Provide the [x, y] coordinate of the cell's center where the given text is located.  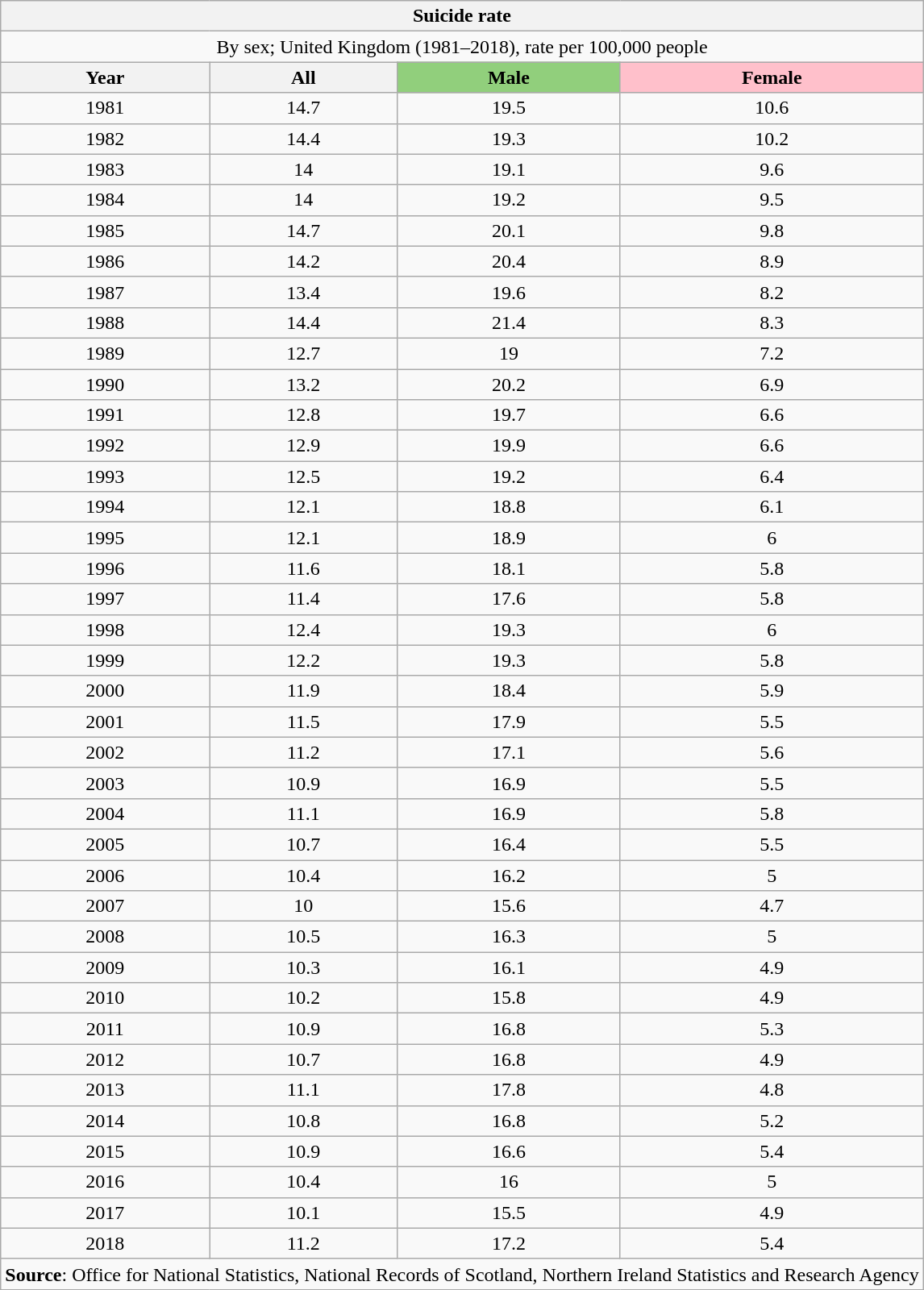
17.1 [510, 752]
16.6 [510, 1151]
2005 [105, 844]
1983 [105, 169]
2003 [105, 783]
5.2 [772, 1121]
16 [510, 1182]
12.9 [303, 446]
1998 [105, 630]
10.3 [303, 967]
Male [510, 77]
12.2 [303, 660]
2013 [105, 1090]
1997 [105, 599]
Source: Office for National Statistics, National Records of Scotland, Northern Ireland Statistics and Research Agency [463, 1274]
11.9 [303, 691]
6.1 [772, 507]
4.8 [772, 1090]
2001 [105, 722]
18.8 [510, 507]
12.5 [303, 476]
All [303, 77]
2018 [105, 1243]
Suicide rate [463, 16]
5.3 [772, 1029]
9.6 [772, 169]
19.7 [510, 415]
21.4 [510, 322]
2012 [105, 1059]
1992 [105, 446]
16.2 [510, 875]
19.5 [510, 108]
18.9 [510, 538]
6.9 [772, 385]
8.9 [772, 261]
1991 [105, 415]
12.4 [303, 630]
1988 [105, 322]
1989 [105, 353]
Year [105, 77]
20.4 [510, 261]
1990 [105, 385]
4.7 [772, 906]
Female [772, 77]
11.5 [303, 722]
5.6 [772, 752]
15.6 [510, 906]
1981 [105, 108]
16.4 [510, 844]
1986 [105, 261]
2017 [105, 1213]
1995 [105, 538]
19.6 [510, 292]
16.3 [510, 937]
12.8 [303, 415]
2011 [105, 1029]
1982 [105, 139]
1996 [105, 568]
1999 [105, 660]
2016 [105, 1182]
2006 [105, 875]
2004 [105, 814]
2009 [105, 967]
2008 [105, 937]
17.9 [510, 722]
15.5 [510, 1213]
10.6 [772, 108]
1985 [105, 231]
10.5 [303, 937]
By sex; United Kingdom (1981–2018), rate per 100,000 people [463, 47]
17.2 [510, 1243]
9.5 [772, 200]
10 [303, 906]
2002 [105, 752]
19 [510, 353]
9.8 [772, 231]
2010 [105, 998]
1984 [105, 200]
12.7 [303, 353]
2015 [105, 1151]
11.6 [303, 568]
19.9 [510, 446]
20.1 [510, 231]
1993 [105, 476]
17.8 [510, 1090]
13.2 [303, 385]
8.3 [772, 322]
18.1 [510, 568]
2014 [105, 1121]
5.9 [772, 691]
17.6 [510, 599]
16.1 [510, 967]
2007 [105, 906]
11.4 [303, 599]
7.2 [772, 353]
2000 [105, 691]
1994 [105, 507]
6.4 [772, 476]
8.2 [772, 292]
1987 [105, 292]
19.1 [510, 169]
15.8 [510, 998]
14.2 [303, 261]
10.1 [303, 1213]
18.4 [510, 691]
10.8 [303, 1121]
20.2 [510, 385]
13.4 [303, 292]
